Determine the (x, y) coordinate at the center of the cell enclosing the given text.  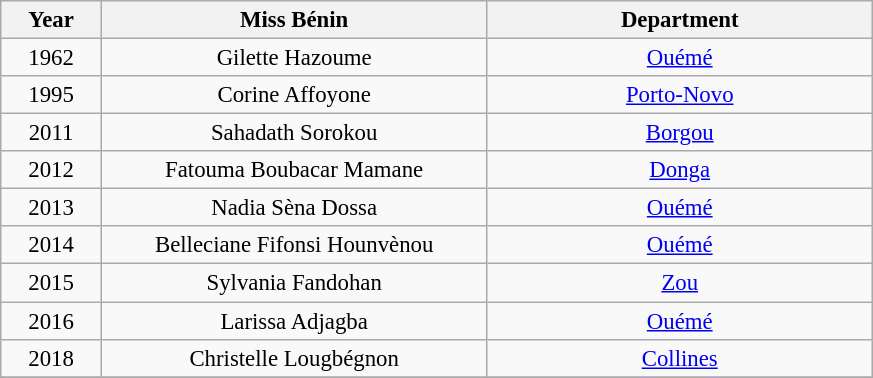
Miss Bénin (294, 20)
Borgou (680, 133)
Collines (680, 358)
2011 (52, 133)
Christelle Lougbégnon (294, 358)
2016 (52, 321)
Sahadath Sorokou (294, 133)
2014 (52, 245)
2013 (52, 208)
Sylvania Fandohan (294, 283)
2015 (52, 283)
Department (680, 20)
Nadia Sèna Dossa (294, 208)
Zou (680, 283)
Porto-Novo (680, 95)
Fatouma Boubacar Mamane (294, 170)
Year (52, 20)
2018 (52, 358)
Larissa Adjagba (294, 321)
Corine Affoyone (294, 95)
Belleciane Fifonsi Hounvènou (294, 245)
Gilette Hazoume (294, 58)
2012 (52, 170)
1962 (52, 58)
Donga (680, 170)
1995 (52, 95)
